For the text-containing cell, return its midpoint in [x, y] coordinate format. 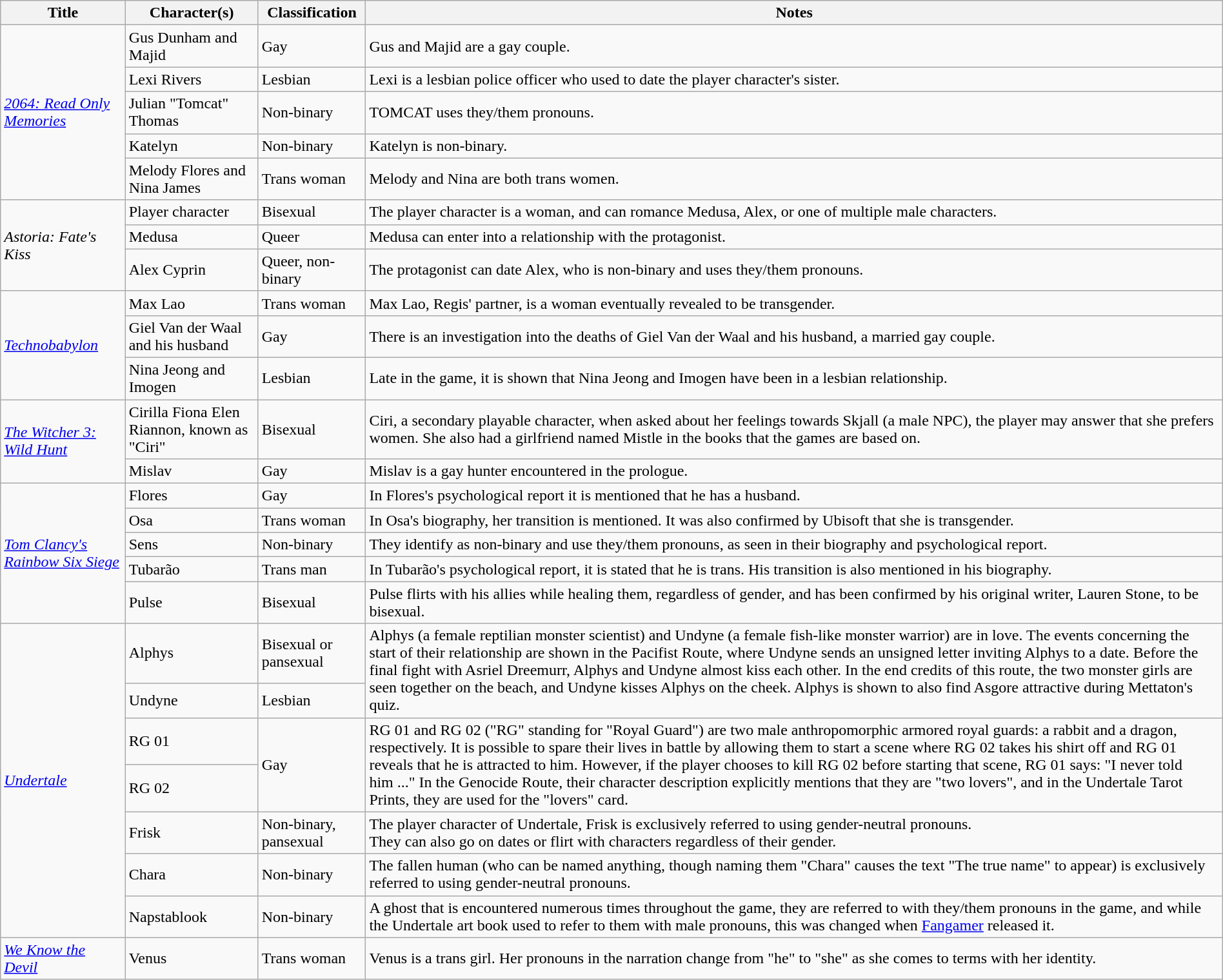
Player character [192, 212]
Character(s) [192, 13]
Lexi is a lesbian police officer who used to date the player character's sister. [794, 79]
Nina Jeong and Imogen [192, 378]
Julian "Tomcat" Thomas [192, 112]
Alex Cyprin [192, 269]
Lexi Rivers [192, 79]
Queer [312, 237]
Tubarão [192, 569]
They identify as non-binary and use they/them pronouns, as seen in their biography and psychological report. [794, 545]
Cirilla Fiona Elen Riannon, known as "Ciri" [192, 429]
TOMCAT uses they/them pronouns. [794, 112]
Venus is a trans girl. Her pronouns in the narration change from "he" to "she" as she comes to terms with her identity. [794, 958]
Sens [192, 545]
Undyne [192, 700]
Title [63, 13]
Osa [192, 520]
Katelyn is non-binary. [794, 146]
Napstablook [192, 917]
RG 01 [192, 741]
Katelyn [192, 146]
Chara [192, 874]
Classification [312, 13]
In Flores's psychological report it is mentioned that he has a husband. [794, 496]
In Tubarão's psychological report, it is stated that he is trans. His transition is also mentioned in his biography. [794, 569]
Medusa [192, 237]
Giel Van der Waal and his husband [192, 337]
Astoria: Fate's Kiss [63, 245]
Queer, non-binary [312, 269]
There is an investigation into the deaths of Giel Van der Waal and his husband, a married gay couple. [794, 337]
Gus and Majid are a gay couple. [794, 46]
Mislav is a gay hunter encountered in the prologue. [794, 471]
Frisk [192, 833]
The player character is a woman, and can romance Medusa, Alex, or one of multiple male characters. [794, 212]
Bisexual or pansexual [312, 653]
Late in the game, it is shown that Nina Jeong and Imogen have been in a lesbian relationship. [794, 378]
Melody Flores and Nina James [192, 179]
Melody and Nina are both trans women. [794, 179]
The protagonist can date Alex, who is non-binary and uses they/them pronouns. [794, 269]
Notes [794, 13]
Max Lao [192, 303]
Undertale [63, 780]
Mislav [192, 471]
Technobabylon [63, 345]
Pulse [192, 602]
Alphys [192, 653]
Tom Clancy's Rainbow Six Siege [63, 553]
Gus Dunham and Majid [192, 46]
The Witcher 3: Wild Hunt [63, 442]
We Know the Devil [63, 958]
RG 02 [192, 788]
Trans man [312, 569]
Flores [192, 496]
2064: Read Only Memories [63, 112]
Venus [192, 958]
Max Lao, Regis' partner, is a woman eventually revealed to be transgender. [794, 303]
Pulse flirts with his allies while healing them, regardless of gender, and has been confirmed by his original writer, Lauren Stone, to be bisexual. [794, 602]
Non-binary, pansexual [312, 833]
Medusa can enter into a relationship with the protagonist. [794, 237]
In Osa's biography, her transition is mentioned. It was also confirmed by Ubisoft that she is transgender. [794, 520]
